Determine the [x, y] coordinate at the center of the cell enclosing the given text.  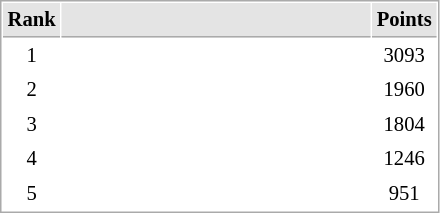
5 [32, 194]
2 [32, 90]
1 [32, 56]
1246 [404, 158]
1804 [404, 124]
Points [404, 20]
3 [32, 124]
4 [32, 158]
3093 [404, 56]
1960 [404, 90]
951 [404, 194]
Rank [32, 20]
